Provide the (x, y) coordinate of the cell's center where the given text is located.  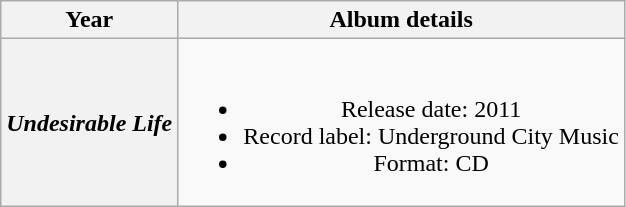
Undesirable Life (90, 122)
Album details (402, 20)
Release date: 2011Record label: Underground City MusicFormat: CD (402, 122)
Year (90, 20)
